Search for the cell housing the specified text and yield its (x, y) center coordinate. 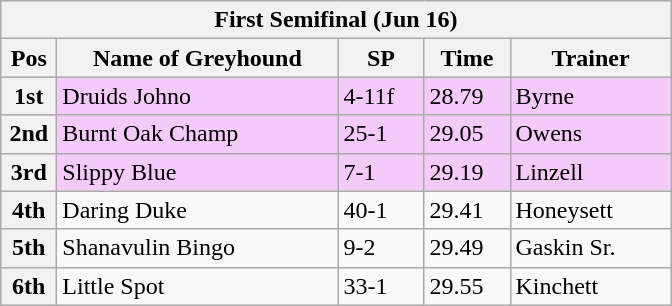
1st (29, 96)
Shanavulin Bingo (198, 248)
4-11f (381, 96)
4th (29, 210)
Linzell (590, 172)
Burnt Oak Champ (198, 134)
9-2 (381, 248)
33-1 (381, 286)
Owens (590, 134)
6th (29, 286)
SP (381, 58)
Byrne (590, 96)
28.79 (467, 96)
Daring Duke (198, 210)
Druids Johno (198, 96)
29.49 (467, 248)
Slippy Blue (198, 172)
Name of Greyhound (198, 58)
First Semifinal (Jun 16) (336, 20)
5th (29, 248)
29.55 (467, 286)
Time (467, 58)
3rd (29, 172)
29.41 (467, 210)
40-1 (381, 210)
Pos (29, 58)
2nd (29, 134)
Little Spot (198, 286)
25-1 (381, 134)
Trainer (590, 58)
29.19 (467, 172)
Honeysett (590, 210)
Kinchett (590, 286)
Gaskin Sr. (590, 248)
7-1 (381, 172)
29.05 (467, 134)
